From the cell containing the given text, extract its center point as (X, Y) coordinate. 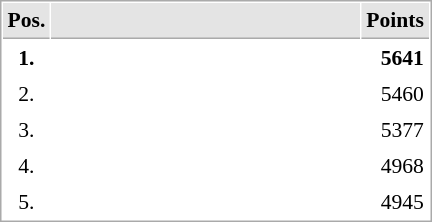
4. (26, 165)
Pos. (26, 21)
4945 (396, 201)
2. (26, 93)
5377 (396, 129)
4968 (396, 165)
5460 (396, 93)
3. (26, 129)
Points (396, 21)
5641 (396, 57)
5. (26, 201)
1. (26, 57)
